Provide the [x, y] coordinate of the cell's center where the given text is located.  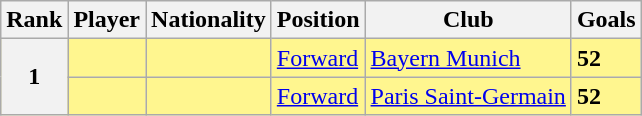
Paris Saint-Germain [468, 96]
Club [468, 20]
1 [34, 77]
Rank [34, 20]
Bayern Munich [468, 58]
Player [107, 20]
Nationality [209, 20]
Goals [606, 20]
Position [318, 20]
